Find where the given text appears and provide that cell's center as [X, Y] coordinate. 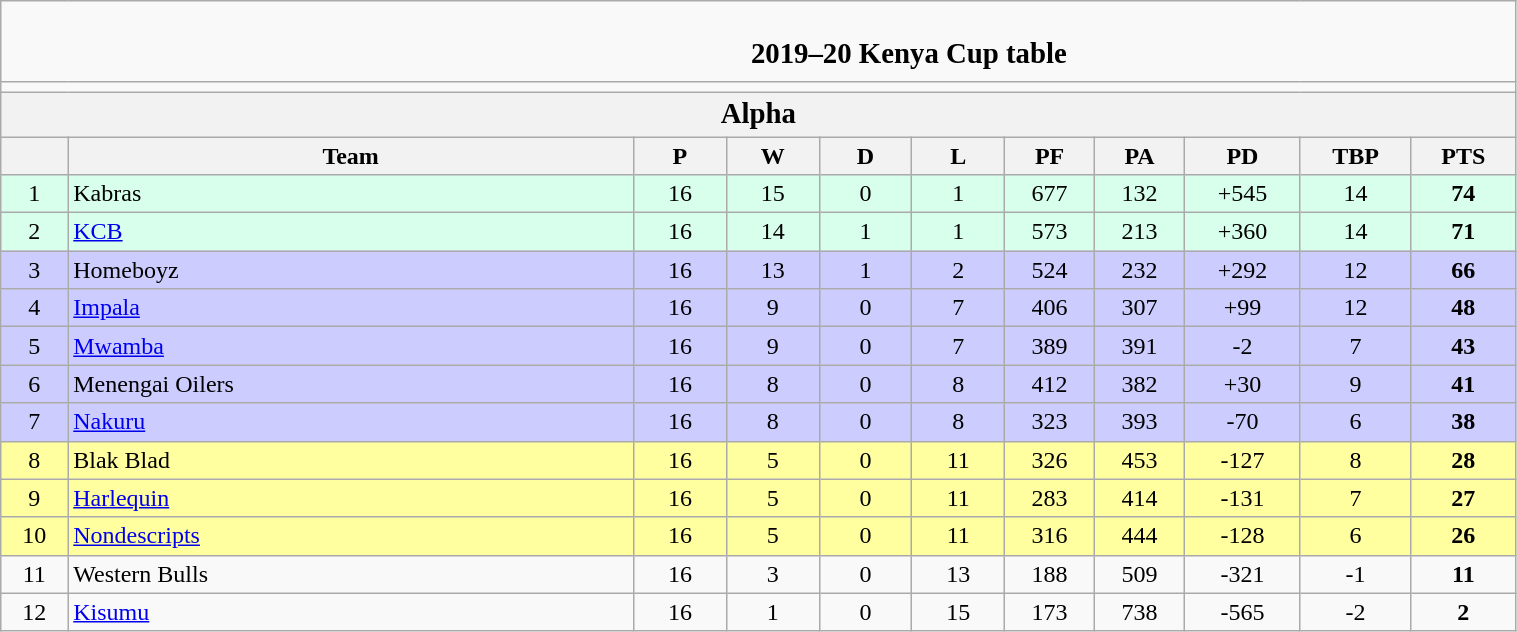
316 [1050, 536]
414 [1140, 498]
Blak Blad [351, 460]
393 [1140, 422]
TBP [1355, 155]
-128 [1243, 536]
Harlequin [351, 498]
D [866, 155]
71 [1464, 232]
66 [1464, 270]
W [772, 155]
43 [1464, 346]
524 [1050, 270]
307 [1140, 308]
41 [1464, 384]
PD [1243, 155]
Nakuru [351, 422]
444 [1140, 536]
573 [1050, 232]
L [958, 155]
-70 [1243, 422]
323 [1050, 422]
27 [1464, 498]
-321 [1243, 574]
Kabras [351, 194]
Impala [351, 308]
Homeboyz [351, 270]
PTS [1464, 155]
48 [1464, 308]
-131 [1243, 498]
-1 [1355, 574]
PF [1050, 155]
10 [34, 536]
326 [1050, 460]
-127 [1243, 460]
Western Bulls [351, 574]
382 [1140, 384]
232 [1140, 270]
509 [1140, 574]
Nondescripts [351, 536]
132 [1140, 194]
26 [1464, 536]
Kisumu [351, 612]
4 [34, 308]
389 [1050, 346]
453 [1140, 460]
Alpha [758, 114]
28 [1464, 460]
+30 [1243, 384]
P [680, 155]
+99 [1243, 308]
677 [1050, 194]
283 [1050, 498]
406 [1050, 308]
+292 [1243, 270]
Mwamba [351, 346]
PA [1140, 155]
KCB [351, 232]
Team [351, 155]
74 [1464, 194]
+545 [1243, 194]
+360 [1243, 232]
391 [1140, 346]
-565 [1243, 612]
38 [1464, 422]
173 [1050, 612]
213 [1140, 232]
412 [1050, 384]
188 [1050, 574]
738 [1140, 612]
Menengai Oilers [351, 384]
